Detect which cell encompasses the target text, then output its (x, y) center coordinate. 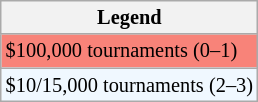
$100,000 tournaments (0–1) (130, 51)
Legend (130, 17)
$10/15,000 tournaments (2–3) (130, 85)
